For the text-containing cell, return its midpoint in (X, Y) coordinate format. 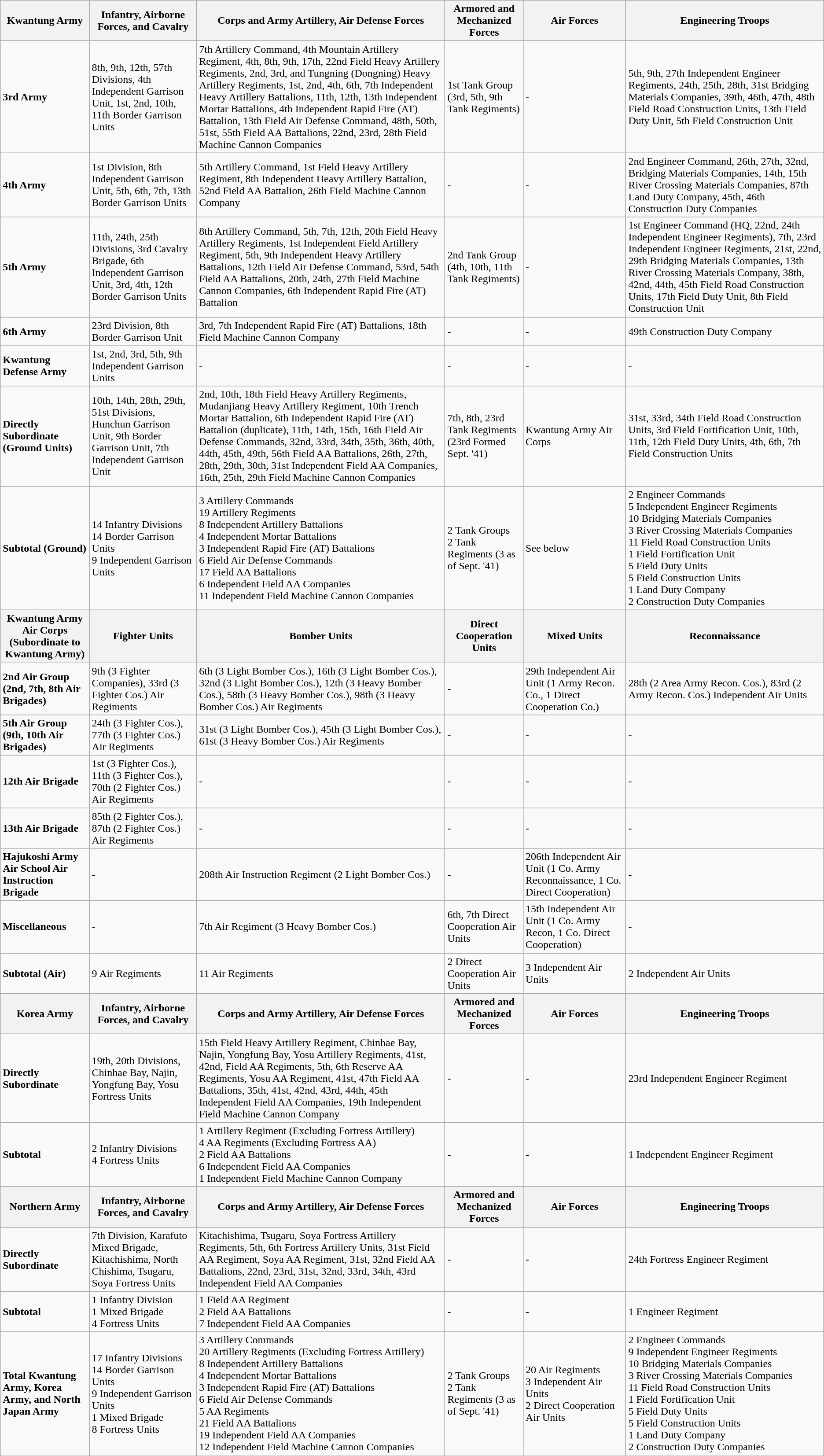
Kwantung Army Air Corps (575, 436)
7th, 8th, 23rd Tank Regiments (23rd Formed Sept. '41) (484, 436)
Hajukoshi Army Air School Air Instruction Brigade (45, 874)
Miscellaneous (45, 927)
Mixed Units (575, 636)
Fighter Units (143, 636)
Kwantung Army (45, 21)
2 Infantry Divisions4 Fortress Units (143, 1154)
Kwantung Army Air Corps (Subordinate to Kwantung Army) (45, 636)
2 Direct Cooperation Air Units (484, 973)
19th, 20th Divisions, Chinhae Bay, Najin, Yongfung Bay, Yosu Fortress Units (143, 1078)
8th, 9th, 12th, 57th Divisions, 4th Independent Garrison Unit, 1st, 2nd, 10th, 11th Border Garrison Units (143, 97)
6th, 7th Direct Cooperation Air Units (484, 927)
6th Army (45, 331)
1st Tank Group (3rd, 5th, 9th Tank Regiments) (484, 97)
9 Air Regiments (143, 973)
Total Kwantung Army, Korea Army, and North Japan Army (45, 1394)
11th, 24th, 25th Divisions, 3rd Cavalry Brigade, 6th Independent Garrison Unit, 3rd, 4th, 12th Border Garrison Units (143, 267)
7th Division, Karafuto Mixed Brigade, Kitachishima, North Chishima, Tsugaru, Soya Fortress Units (143, 1259)
3rd Army (45, 97)
12th Air Brigade (45, 781)
9th (3 Fighter Companies), 33rd (3 Fighter Cos.) Air Regiments (143, 689)
1 Independent Engineer Regiment (725, 1154)
2nd Air Group (2nd, 7th, 8th Air Brigades) (45, 689)
23rd Independent Engineer Regiment (725, 1078)
20 Air Regiments3 Independent Air Units2 Direct Cooperation Air Units (575, 1394)
28th (2 Area Army Recon. Cos.), 83rd (2 Army Recon. Cos.) Independent Air Units (725, 689)
Subtotal (Air) (45, 973)
4th Army (45, 185)
13th Air Brigade (45, 828)
23rd Division, 8th Border Garrison Unit (143, 331)
208th Air Instruction Regiment (2 Light Bomber Cos.) (321, 874)
85th (2 Fighter Cos.), 87th (2 Fighter Cos.) Air Regiments (143, 828)
1st, 2nd, 3rd, 5th, 9th Independent Garrison Units (143, 366)
Korea Army (45, 1014)
1 Field AA Regiment2 Field AA Battalions7 Independent Field AA Companies (321, 1312)
1 Infantry Division1 Mixed Brigade4 Fortress Units (143, 1312)
206th Independent Air Unit (1 Co. Army Reconnaissance, 1 Co. Direct Cooperation) (575, 874)
49th Construction Duty Company (725, 331)
15th Independent Air Unit (1 Co. Army Recon, 1 Co. Direct Cooperation) (575, 927)
3 Independent Air Units (575, 973)
Kwantung Defense Army (45, 366)
See below (575, 548)
1st Division, 8th Independent Garrison Unit, 5th, 6th, 7th, 13th Border Garrison Units (143, 185)
3rd, 7th Independent Rapid Fire (AT) Battalions, 18th Field Machine Cannon Company (321, 331)
31st (3 Light Bomber Cos.), 45th (3 Light Bomber Cos.), 61st (3 Heavy Bomber Cos.) Air Regiments (321, 735)
Northern Army (45, 1207)
Reconnaissance (725, 636)
2 Independent Air Units (725, 973)
7th Air Regiment (3 Heavy Bomber Cos.) (321, 927)
2nd Tank Group (4th, 10th, 11th Tank Regiments) (484, 267)
Direct Cooperation Units (484, 636)
1st (3 Fighter Cos.), 11th (3 Fighter Cos.), 70th (2 Fighter Cos.) Air Regiments (143, 781)
5th Air Group (9th, 10th Air Brigades) (45, 735)
Subtotal (Ground) (45, 548)
Directly Subordinate (Ground Units) (45, 436)
10th, 14th, 28th, 29th, 51st Divisions, Hunchun Garrison Unit, 9th Border Garrison Unit, 7th Independent Garrison Unit (143, 436)
14 Infantry Divisions14 Border Garrison Units9 Independent Garrison Units (143, 548)
Bomber Units (321, 636)
5th Army (45, 267)
1 Engineer Regiment (725, 1312)
29th Independent Air Unit (1 Army Recon. Co., 1 Direct Cooperation Co.) (575, 689)
24th Fortress Engineer Regiment (725, 1259)
17 Infantry Divisions14 Border Garrison Units9 Independent Garrison Units1 Mixed Brigade8 Fortress Units (143, 1394)
11 Air Regiments (321, 973)
24th (3 Fighter Cos.), 77th (3 Fighter Cos.) Air Regiments (143, 735)
